Return [x, y] of the center of cell containing provided text 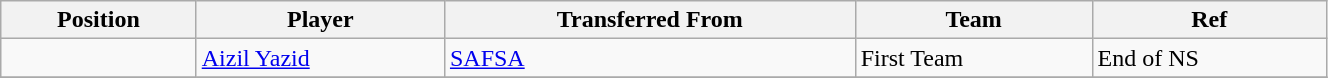
Team [974, 20]
Transferred From [650, 20]
End of NS [1209, 58]
Ref [1209, 20]
Aizil Yazid [320, 58]
Position [98, 20]
First Team [974, 58]
Player [320, 20]
SAFSA [650, 58]
